Determine the [X, Y] coordinate at the center of the cell enclosing the given text.  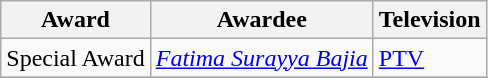
Television [430, 20]
Award [76, 20]
Fatima Surayya Bajia [262, 58]
Special Award [76, 58]
Awardee [262, 20]
PTV [430, 58]
